Determine the [X, Y] coordinate at the center of the cell enclosing the given text.  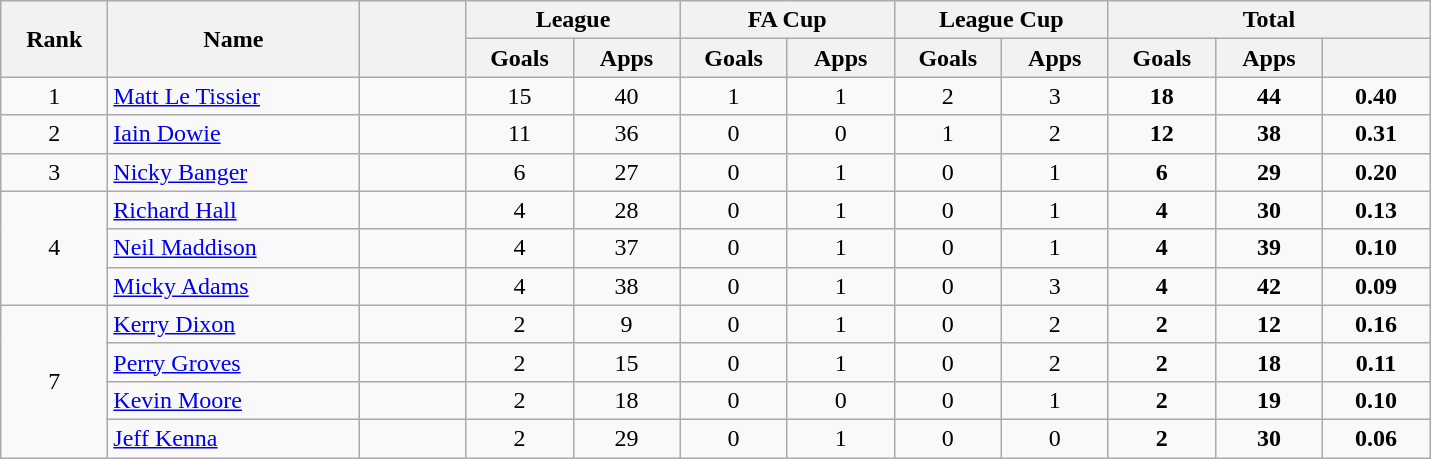
Rank [54, 39]
Iain Dowie [234, 134]
0.31 [1376, 134]
42 [1268, 286]
40 [626, 96]
Jeff Kenna [234, 438]
League Cup [1001, 20]
7 [54, 381]
37 [626, 248]
0.11 [1376, 362]
Richard Hall [234, 210]
Micky Adams [234, 286]
Total [1268, 20]
36 [626, 134]
28 [626, 210]
League [573, 20]
Matt Le Tissier [234, 96]
19 [1268, 400]
Perry Groves [234, 362]
11 [520, 134]
Name [234, 39]
9 [626, 324]
FA Cup [787, 20]
0.09 [1376, 286]
39 [1268, 248]
0.16 [1376, 324]
0.40 [1376, 96]
0.06 [1376, 438]
0.13 [1376, 210]
Neil Maddison [234, 248]
Nicky Banger [234, 172]
Kevin Moore [234, 400]
Kerry Dixon [234, 324]
27 [626, 172]
0.20 [1376, 172]
44 [1268, 96]
